Provide the (X, Y) coordinate of the cell's center where the given text is located.  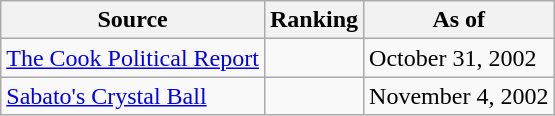
October 31, 2002 (459, 58)
As of (459, 20)
Ranking (314, 20)
Source (133, 20)
Sabato's Crystal Ball (133, 96)
November 4, 2002 (459, 96)
The Cook Political Report (133, 58)
